From the cell containing the given text, extract its center point as [x, y] coordinate. 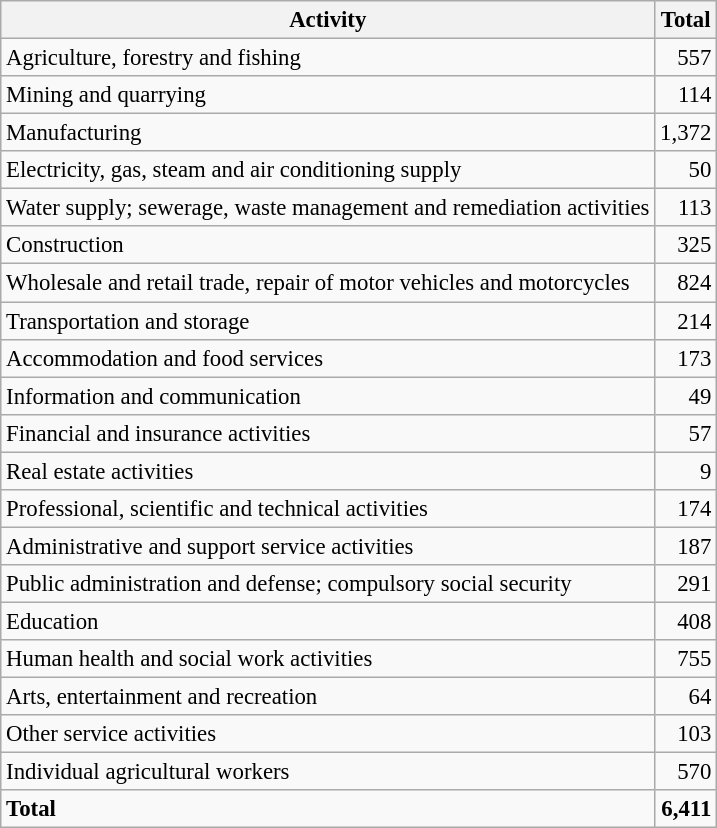
408 [686, 621]
57 [686, 433]
174 [686, 509]
Arts, entertainment and recreation [328, 697]
214 [686, 321]
Information and communication [328, 396]
187 [686, 546]
Agriculture, forestry and fishing [328, 58]
64 [686, 697]
Accommodation and food services [328, 358]
755 [686, 659]
Other service activities [328, 734]
103 [686, 734]
9 [686, 471]
6,411 [686, 809]
113 [686, 208]
Individual agricultural workers [328, 772]
49 [686, 396]
Professional, scientific and technical activities [328, 509]
173 [686, 358]
Wholesale and retail trade, repair of motor vehicles and motorcycles [328, 283]
114 [686, 95]
824 [686, 283]
Real estate activities [328, 471]
Administrative and support service activities [328, 546]
Financial and insurance activities [328, 433]
557 [686, 58]
291 [686, 584]
Activity [328, 20]
Manufacturing [328, 133]
Construction [328, 245]
Education [328, 621]
570 [686, 772]
Transportation and storage [328, 321]
325 [686, 245]
50 [686, 170]
Water supply; sewerage, waste management and remediation activities [328, 208]
Human health and social work activities [328, 659]
Public administration and defense; compulsory social security [328, 584]
Electricity, gas, steam and air conditioning supply [328, 170]
Mining and quarrying [328, 95]
1,372 [686, 133]
